Extract the (X, Y) coordinate from the center of the cell holding the provided text.  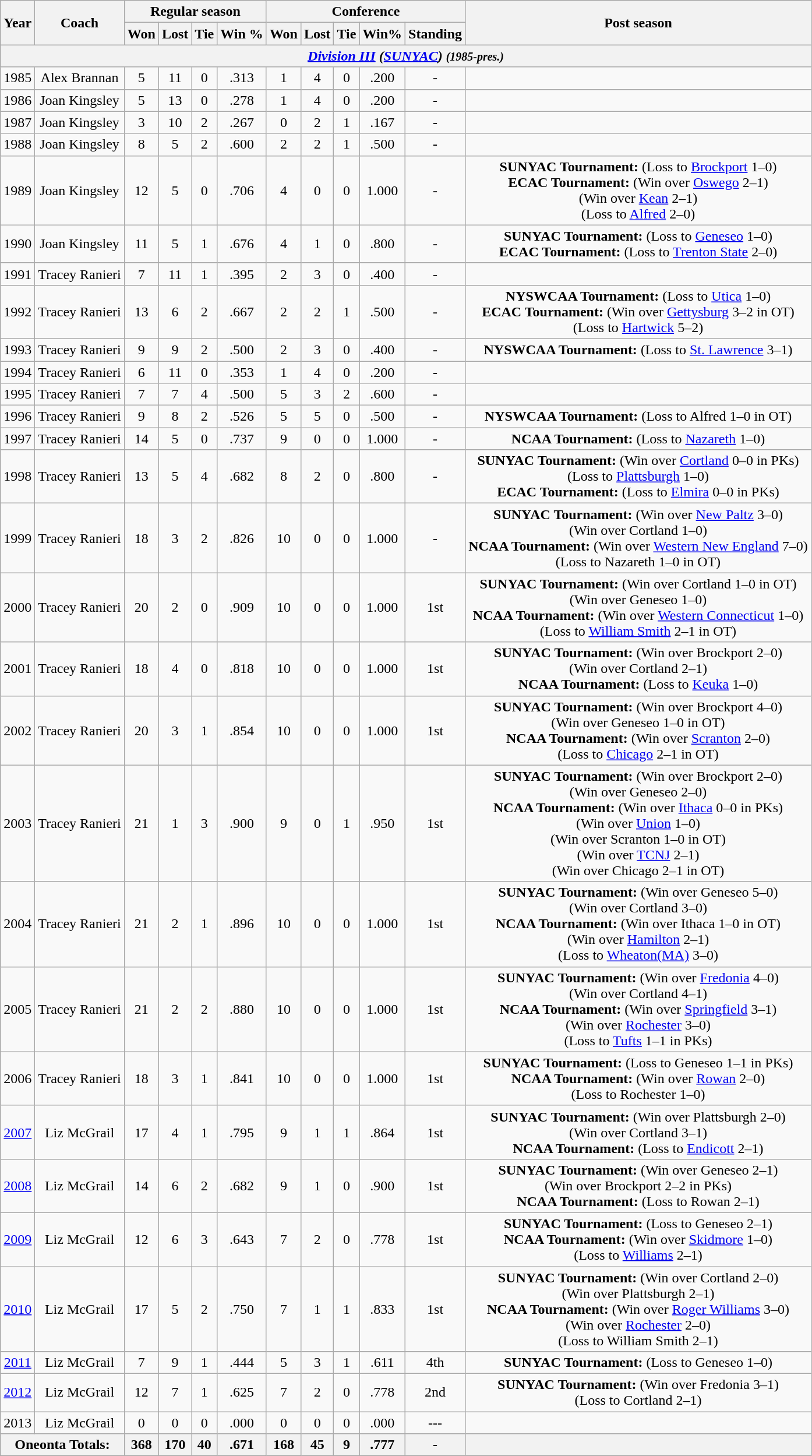
2013 (17, 1423)
.267 (242, 122)
.625 (242, 1392)
SUNYAC Tournament: (Win over Brockport 4–0)(Win over Geneseo 1–0 in OT)NCAA Tournament: (Win over Scranton 2–0)(Loss to Chicago 2–1 in OT) (638, 731)
1997 (17, 439)
.611 (382, 1363)
.667 (242, 312)
1986 (17, 100)
1994 (17, 372)
2003 (17, 823)
NYSWCAA Tournament: (Loss to St. Lawrence 3–1) (638, 350)
NYSWCAA Tournament: (Loss to Alfred 1–0 in OT) (638, 417)
1992 (17, 312)
.777 (382, 1445)
.167 (382, 122)
.795 (242, 1132)
Alex Brannan (79, 78)
2007 (17, 1132)
Regular season (195, 12)
NCAA Tournament: (Loss to Nazareth 1–0) (638, 439)
1991 (17, 274)
SUNYAC Tournament: (Loss to Geneseo 1–1 in PKs) NCAA Tournament: (Win over Rowan 2–0)(Loss to Rochester 1–0) (638, 1078)
SUNYAC Tournament: (Win over Plattsburgh 2–0)(Win over Cortland 3–1)NCAA Tournament: (Loss to Endicott 2–1) (638, 1132)
.864 (382, 1132)
2002 (17, 731)
2001 (17, 669)
--- (436, 1423)
1990 (17, 244)
.818 (242, 669)
2010 (17, 1309)
Post season (638, 23)
2009 (17, 1239)
1985 (17, 78)
45 (317, 1445)
Standing (436, 34)
.643 (242, 1239)
2000 (17, 607)
.313 (242, 78)
SUNYAC Tournament: (Loss to Geneseo 1–0) (638, 1363)
Oneonta Totals: (63, 1445)
1998 (17, 477)
.671 (242, 1445)
2008 (17, 1186)
.353 (242, 372)
40 (204, 1445)
2005 (17, 1009)
2011 (17, 1363)
Win% (382, 34)
170 (175, 1445)
SUNYAC Tournament: (Loss to Geneseo 2–1)NCAA Tournament: (Win over Skidmore 1–0)(Loss to Williams 2–1) (638, 1239)
.909 (242, 607)
.854 (242, 731)
SUNYAC Tournament: (Win over Geneseo 2–1)(Win over Brockport 2–2 in PKs)NCAA Tournament: (Loss to Rowan 2–1) (638, 1186)
1999 (17, 538)
1996 (17, 417)
NYSWCAA Tournament: (Loss to Utica 1–0)ECAC Tournament: (Win over Gettysburg 3–2 in OT)(Loss to Hartwick 5–2) (638, 312)
.880 (242, 1009)
368 (141, 1445)
.526 (242, 417)
.833 (382, 1309)
.706 (242, 190)
SUNYAC Tournament: (Win over Fredonia 3–1)(Loss to Cortland 2–1) (638, 1392)
.826 (242, 538)
.841 (242, 1078)
2004 (17, 924)
SUNYAC Tournament: (Loss to Geneseo 1–0)ECAC Tournament: (Loss to Trenton State 2–0) (638, 244)
.278 (242, 100)
Division III (SUNYAC) (1985-pres.) (406, 56)
4th (436, 1363)
1989 (17, 190)
2nd (436, 1392)
.676 (242, 244)
168 (283, 1445)
SUNYAC Tournament: (Win over Brockport 2–0)(Win over Cortland 2–1)NCAA Tournament: (Loss to Keuka 1–0) (638, 669)
1988 (17, 144)
1993 (17, 350)
SUNYAC Tournament: (Win over New Paltz 3–0)(Win over Cortland 1–0)NCAA Tournament: (Win over Western New England 7–0)(Loss to Nazareth 1–0 in OT) (638, 538)
.750 (242, 1309)
.737 (242, 439)
SUNYAC Tournament: (Loss to Brockport 1–0)ECAC Tournament: (Win over Oswego 2–1)(Win over Kean 2–1)(Loss to Alfred 2–0) (638, 190)
Win % (242, 34)
.950 (382, 823)
Year (17, 23)
Conference (366, 12)
1987 (17, 122)
SUNYAC Tournament: (Win over Cortland 0–0 in PKs)(Loss to Plattsburgh 1–0)ECAC Tournament: (Loss to Elmira 0–0 in PKs) (638, 477)
2012 (17, 1392)
.896 (242, 924)
.444 (242, 1363)
1995 (17, 394)
Coach (79, 23)
.395 (242, 274)
2006 (17, 1078)
